Identify which cell holds the provided text, then report its (X, Y) central coordinate. 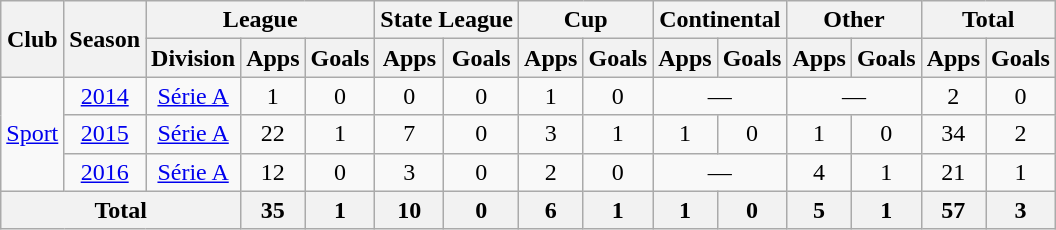
Other (854, 20)
Continental (720, 20)
Club (32, 39)
5 (819, 210)
League (260, 20)
Division (194, 58)
2014 (105, 96)
Sport (32, 134)
6 (551, 210)
State League (447, 20)
Season (105, 39)
22 (273, 134)
21 (953, 172)
10 (410, 210)
2015 (105, 134)
57 (953, 210)
34 (953, 134)
2016 (105, 172)
12 (273, 172)
Cup (586, 20)
4 (819, 172)
35 (273, 210)
7 (410, 134)
